Detect which cell encompasses the target text, then output its [x, y] center coordinate. 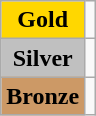
Gold [43, 20]
Silver [43, 58]
Bronze [43, 96]
